For the text-containing cell, return its midpoint in [x, y] coordinate format. 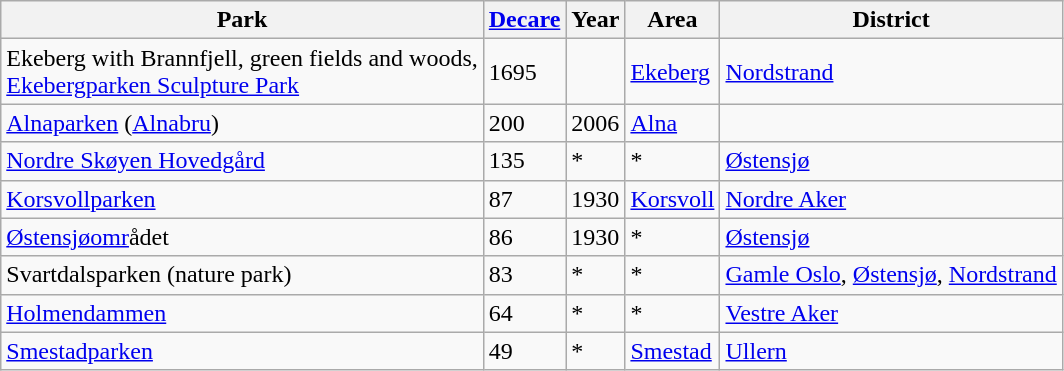
Gamle Oslo, Østensjø, Nordstrand [891, 275]
Alna [672, 123]
2006 [596, 123]
Nordre Aker [891, 199]
135 [524, 161]
Smestadparken [242, 351]
Ullern [891, 351]
Nordre Skøyen Hovedgård [242, 161]
Holmendammen [242, 313]
District [891, 20]
Alnaparken (Alnabru) [242, 123]
Area [672, 20]
86 [524, 237]
Østensjøområdet [242, 237]
87 [524, 199]
Year [596, 20]
Decare [524, 20]
Korsvoll [672, 199]
49 [524, 351]
Park [242, 20]
Smestad [672, 351]
Ekeberg with Brannfjell, green fields and woods, Ekebergparken Sculpture Park [242, 72]
Svartdalsparken (nature park) [242, 275]
200 [524, 123]
64 [524, 313]
83 [524, 275]
Ekeberg [672, 72]
Korsvollparken [242, 199]
1695 [524, 72]
Vestre Aker [891, 313]
Nordstrand [891, 72]
